Scan for the cell matching the given text and deliver its [X, Y] coordinate at center. 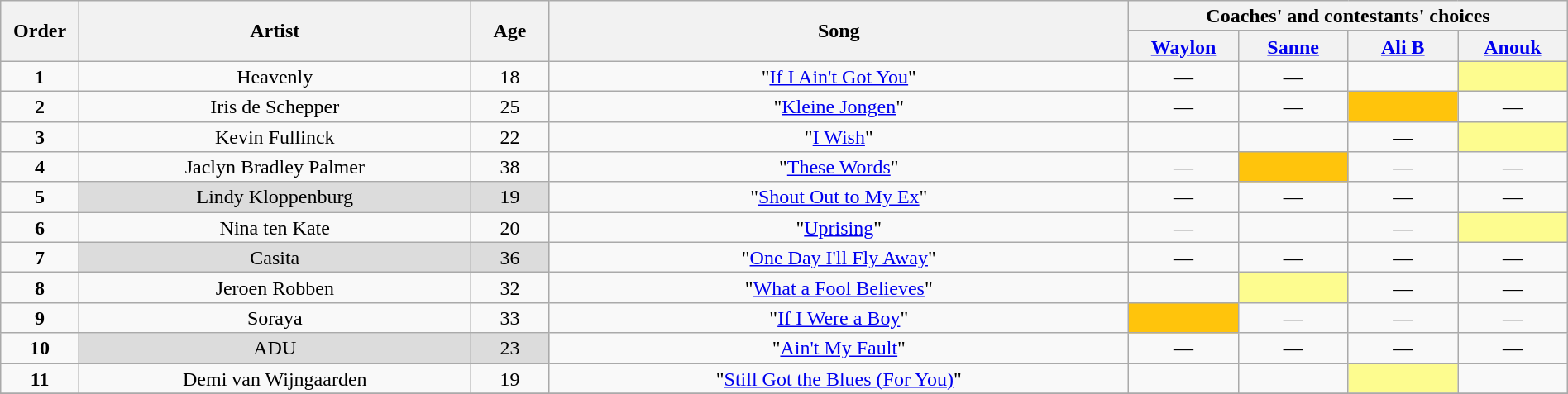
"Shout Out to My Ex" [839, 197]
32 [509, 287]
18 [509, 76]
"Ain't My Fault" [839, 349]
ADU [275, 349]
3 [40, 137]
10 [40, 349]
Anouk [1513, 46]
22 [509, 137]
"What a Fool Believes" [839, 287]
"Still Got the Blues (For You)" [839, 378]
Kevin Fullinck [275, 137]
2 [40, 106]
8 [40, 287]
Waylon [1184, 46]
25 [509, 106]
36 [509, 258]
"If I Were a Boy" [839, 317]
"Uprising" [839, 228]
4 [40, 167]
"I Wish" [839, 137]
"Kleine Jongen" [839, 106]
6 [40, 228]
Ali B [1403, 46]
1 [40, 76]
38 [509, 167]
Soraya [275, 317]
33 [509, 317]
Jeroen Robben [275, 287]
Heavenly [275, 76]
"One Day I'll Fly Away" [839, 258]
Song [839, 31]
Nina ten Kate [275, 228]
Coaches' and contestants' choices [1348, 17]
Order [40, 31]
23 [509, 349]
20 [509, 228]
"If I Ain't Got You" [839, 76]
Artist [275, 31]
Jaclyn Bradley Palmer [275, 167]
11 [40, 378]
Casita [275, 258]
Sanne [1293, 46]
Lindy Kloppenburg [275, 197]
5 [40, 197]
9 [40, 317]
"These Words" [839, 167]
7 [40, 258]
Iris de Schepper [275, 106]
Demi van Wijngaarden [275, 378]
Age [509, 31]
